Provide the [x, y] coordinate of the cell's center where the given text is located.  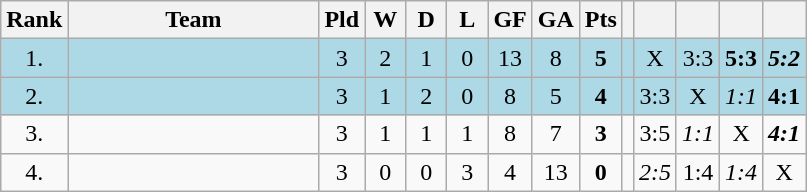
5:2 [784, 58]
W [386, 20]
L [468, 20]
3:5 [654, 134]
5:3 [742, 58]
4. [34, 172]
7 [556, 134]
Team [194, 20]
3. [34, 134]
GF [510, 20]
GA [556, 20]
Rank [34, 20]
D [426, 20]
2. [34, 96]
1. [34, 58]
2:5 [654, 172]
Pld [342, 20]
Pts [600, 20]
